Pinpoint the cell where the given text exists, returning its [x, y] midpoint coordinate. 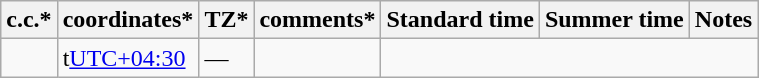
comments* [318, 20]
c.c.* [29, 20]
Summer time [614, 20]
— [226, 58]
Notes [723, 20]
Standard time [460, 20]
coordinates* [128, 20]
tUTC+04:30 [128, 58]
TZ* [226, 20]
